Detect which cell encompasses the target text, then output its (X, Y) center coordinate. 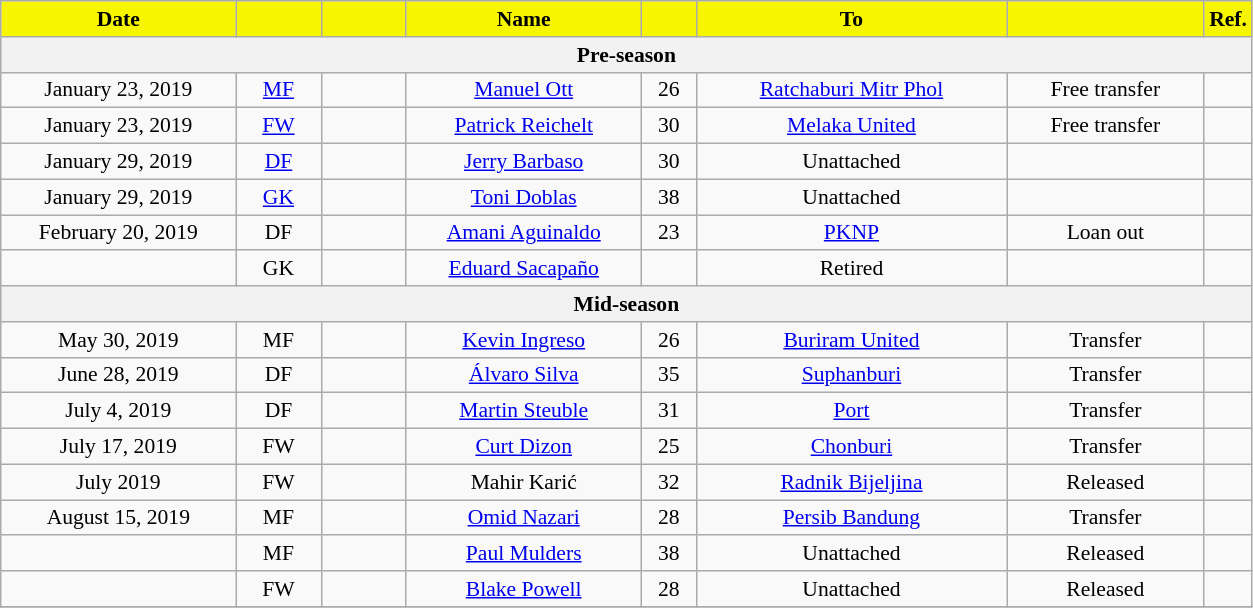
Mahir Karić (524, 482)
Eduard Sacapaño (524, 269)
February 20, 2019 (118, 233)
Amani Aguinaldo (524, 233)
35 (668, 375)
Persib Bandung (851, 518)
PKNP (851, 233)
Mid-season (626, 304)
Buriram United (851, 340)
Melaka United (851, 126)
Kevin Ingreso (524, 340)
25 (668, 447)
Port (851, 411)
July 4, 2019 (118, 411)
Retired (851, 269)
Loan out (1105, 233)
To (851, 19)
Pre-season (626, 55)
May 30, 2019 (118, 340)
July 17, 2019 (118, 447)
Chonburi (851, 447)
Patrick Reichelt (524, 126)
Blake Powell (524, 589)
Ratchaburi Mitr Phol (851, 90)
Paul Mulders (524, 554)
32 (668, 482)
23 (668, 233)
July 2019 (118, 482)
August 15, 2019 (118, 518)
June 28, 2019 (118, 375)
Ref. (1228, 19)
Álvaro Silva (524, 375)
Toni Doblas (524, 197)
Martin Steuble (524, 411)
Suphanburi (851, 375)
Name (524, 19)
31 (668, 411)
Omid Nazari (524, 518)
Curt Dizon (524, 447)
Radnik Bijeljina (851, 482)
Manuel Ott (524, 90)
Jerry Barbaso (524, 162)
Date (118, 19)
